Extract the (x, y) coordinate from the center of the cell holding the provided text.  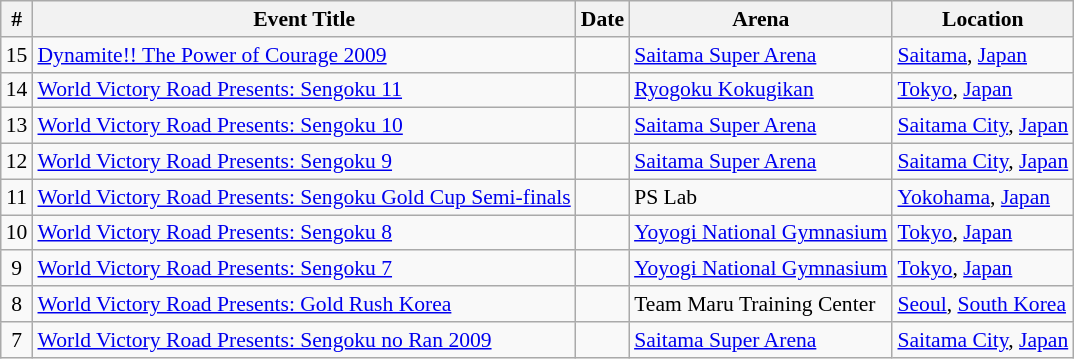
World Victory Road Presents: Sengoku 8 (304, 233)
Saitama, Japan (982, 55)
Team Maru Training Center (760, 304)
Event Title (304, 19)
13 (17, 126)
14 (17, 90)
# (17, 19)
Dynamite!! The Power of Courage 2009 (304, 55)
10 (17, 233)
8 (17, 304)
World Victory Road Presents: Sengoku 9 (304, 162)
15 (17, 55)
World Victory Road Presents: Gold Rush Korea (304, 304)
World Victory Road Presents: Sengoku 10 (304, 126)
12 (17, 162)
World Victory Road Presents: Sengoku 7 (304, 269)
PS Lab (760, 197)
9 (17, 269)
World Victory Road Presents: Sengoku 11 (304, 90)
Date (602, 19)
Seoul, South Korea (982, 304)
Arena (760, 19)
Ryogoku Kokugikan (760, 90)
11 (17, 197)
Location (982, 19)
Yokohama, Japan (982, 197)
World Victory Road Presents: Sengoku no Ran 2009 (304, 340)
7 (17, 340)
World Victory Road Presents: Sengoku Gold Cup Semi-finals (304, 197)
